For the text-containing cell, return its midpoint in [X, Y] coordinate format. 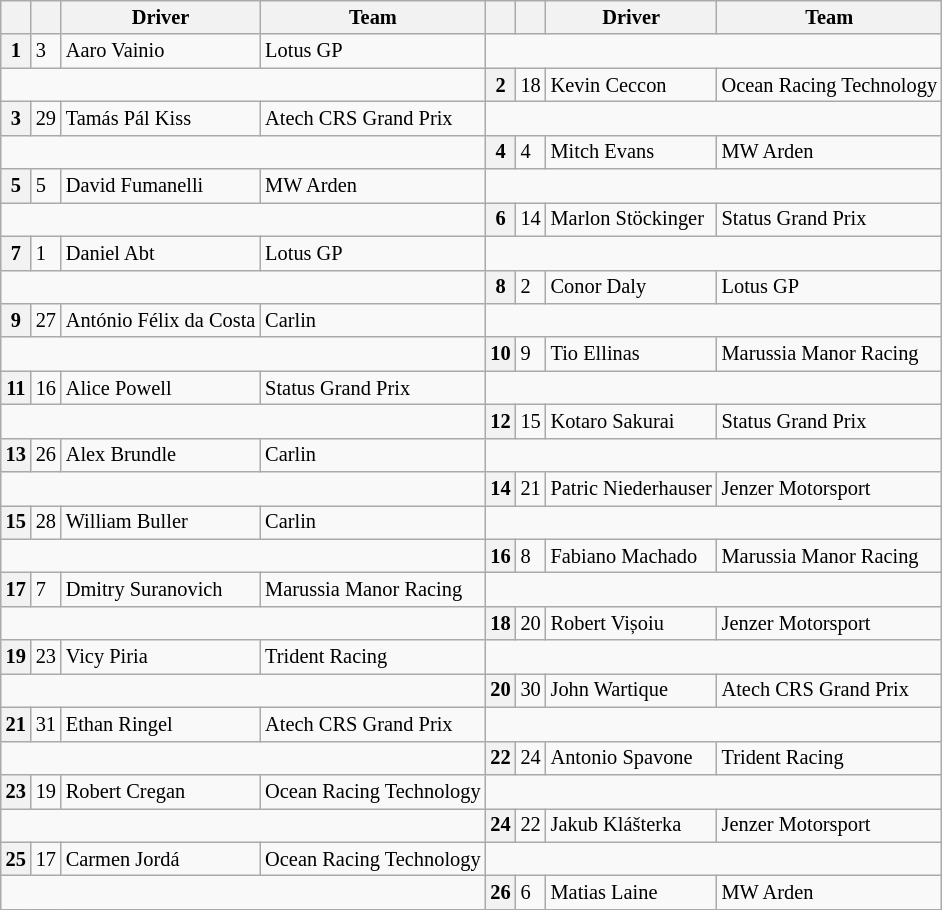
28 [46, 522]
29 [46, 118]
Antonio Spavone [632, 758]
William Buller [160, 522]
Jakub Klášterka [632, 825]
Tamás Pál Kiss [160, 118]
Matias Laine [632, 892]
Alice Powell [160, 388]
25 [16, 859]
John Wartique [632, 690]
Carmen Jordá [160, 859]
Aaro Vainio [160, 51]
Marlon Stöckinger [632, 219]
30 [531, 690]
12 [501, 421]
Fabiano Machado [632, 556]
Dmitry Suranovich [160, 589]
Mitch Evans [632, 152]
Kevin Ceccon [632, 85]
Robert Vișoiu [632, 623]
10 [501, 354]
13 [16, 455]
Ethan Ringel [160, 724]
Vicy Piria [160, 657]
Kotaro Sakurai [632, 421]
31 [46, 724]
David Fumanelli [160, 186]
Robert Cregan [160, 791]
Patric Niederhauser [632, 489]
11 [16, 388]
27 [46, 320]
Daniel Abt [160, 253]
Tio Ellinas [632, 354]
Conor Daly [632, 287]
António Félix da Costa [160, 320]
Alex Brundle [160, 455]
